Find where the given text appears and provide that cell's center as [X, Y] coordinate. 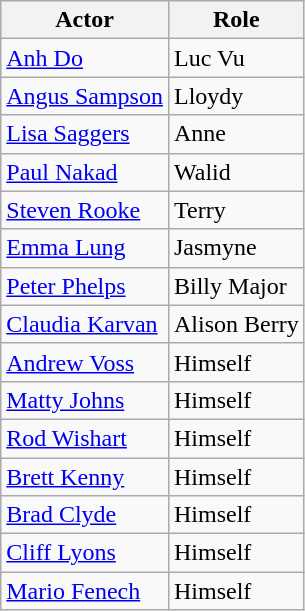
Emma Lung [85, 248]
Cliff Lyons [85, 553]
Alison Berry [236, 324]
Claudia Karvan [85, 324]
Angus Sampson [85, 96]
Mario Fenech [85, 591]
Andrew Voss [85, 362]
Billy Major [236, 286]
Luc Vu [236, 58]
Jasmyne [236, 248]
Steven Rooke [85, 210]
Brett Kenny [85, 477]
Terry [236, 210]
Paul Nakad [85, 172]
Anh Do [85, 58]
Peter Phelps [85, 286]
Actor [85, 20]
Role [236, 20]
Lloydy [236, 96]
Walid [236, 172]
Rod Wishart [85, 438]
Matty Johns [85, 400]
Anne [236, 134]
Lisa Saggers [85, 134]
Brad Clyde [85, 515]
